Search for the cell housing the specified text and yield its (X, Y) center coordinate. 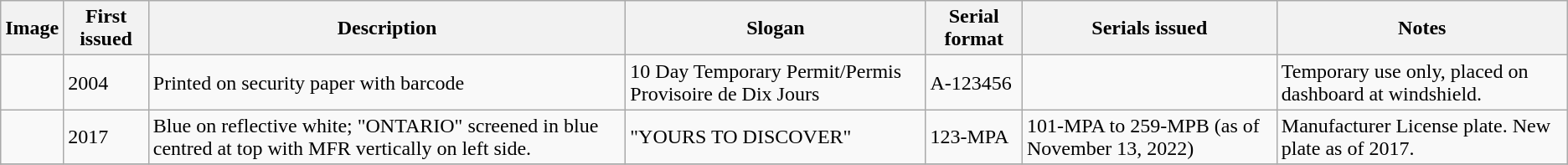
Blue on reflective white; "ONTARIO" screened in blue centred at top with MFR vertically on left side. (387, 137)
Notes (1422, 28)
Serials issued (1149, 28)
"YOURS TO DISCOVER" (776, 137)
2004 (106, 82)
First issued (106, 28)
Serial format (973, 28)
Manufacturer License plate. New plate as of 2017. (1422, 137)
Temporary use only, placed on dashboard at windshield. (1422, 82)
2017 (106, 137)
123-MPA (973, 137)
Description (387, 28)
A-123456 (973, 82)
Image (32, 28)
Slogan (776, 28)
10 Day Temporary Permit/Permis Provisoire de Dix Jours (776, 82)
101-MPA to 259-MPB (as of November 13, 2022) (1149, 137)
Printed on security paper with barcode (387, 82)
